Capture the cell that displays the provided text and extract its [x, y] central coordinate. 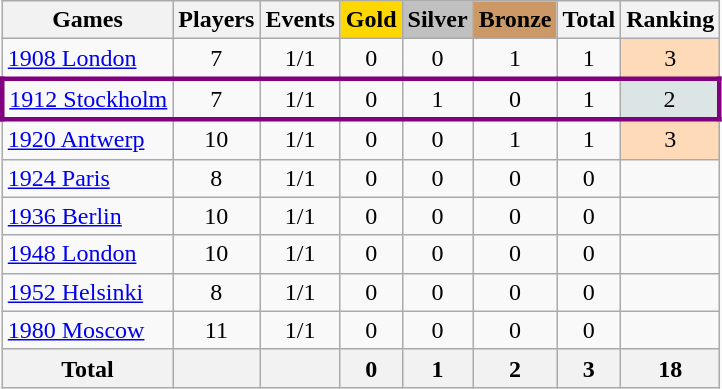
Silver [438, 20]
Gold [371, 20]
1924 Paris [88, 178]
Ranking [670, 20]
18 [670, 368]
1952 Helsinki [88, 292]
1980 Moscow [88, 330]
1908 London [88, 59]
1912 Stockholm [88, 98]
1936 Berlin [88, 216]
11 [216, 330]
Events [300, 20]
Bronze [515, 20]
1920 Antwerp [88, 139]
Games [88, 20]
Players [216, 20]
1948 London [88, 254]
